Capture the cell that displays the provided text and extract its (X, Y) central coordinate. 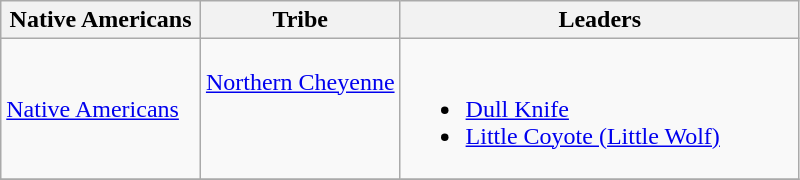
Tribe (300, 20)
Northern Cheyenne (300, 109)
Dull KnifeLittle Coyote (Little Wolf) (600, 109)
Leaders (600, 20)
